From the cell containing the given text, extract its center point as [x, y] coordinate. 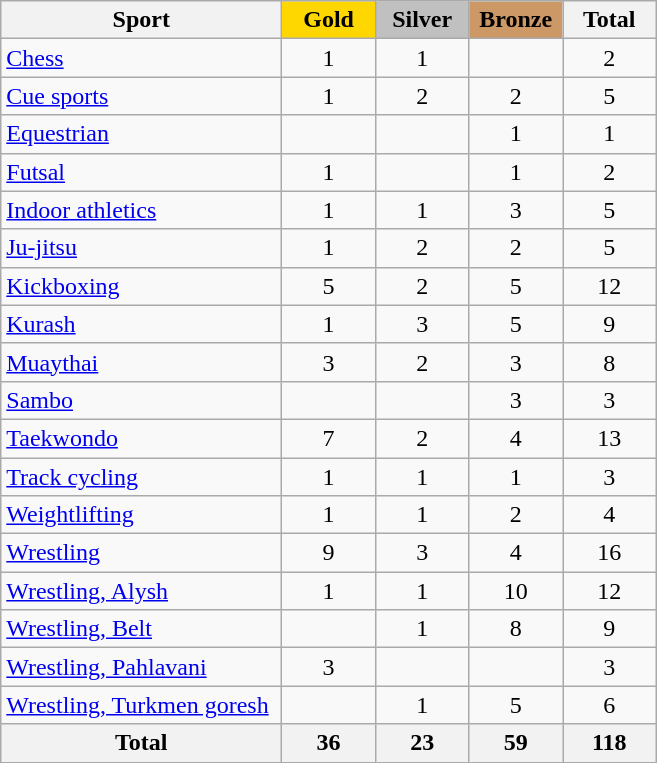
Wrestling, Pahlavani [142, 667]
13 [609, 438]
Gold [329, 20]
Ju-jitsu [142, 248]
Muaythai [142, 362]
118 [609, 743]
Indoor athletics [142, 210]
Sport [142, 20]
Track cycling [142, 477]
Silver [422, 20]
36 [329, 743]
Chess [142, 58]
Wrestling, Alysh [142, 591]
59 [516, 743]
7 [329, 438]
Taekwondo [142, 438]
Bronze [516, 20]
Kurash [142, 324]
Wrestling [142, 553]
6 [609, 705]
Wrestling, Turkmen goresh [142, 705]
10 [516, 591]
Equestrian [142, 134]
16 [609, 553]
Cue sports [142, 96]
Kickboxing [142, 286]
Weightlifting [142, 515]
Wrestling, Belt [142, 629]
Futsal [142, 172]
23 [422, 743]
Sambo [142, 400]
